Detect which cell encompasses the target text, then output its [x, y] center coordinate. 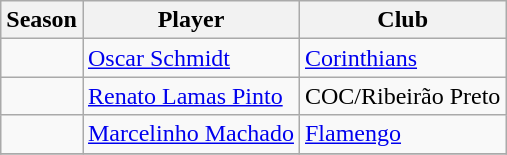
Flamengo [402, 134]
Oscar Schmidt [190, 58]
Marcelinho Machado [190, 134]
Season [42, 20]
COC/Ribeirão Preto [402, 96]
Club [402, 20]
Corinthians [402, 58]
Player [190, 20]
Renato Lamas Pinto [190, 96]
